For the text-containing cell, return its midpoint in [X, Y] coordinate format. 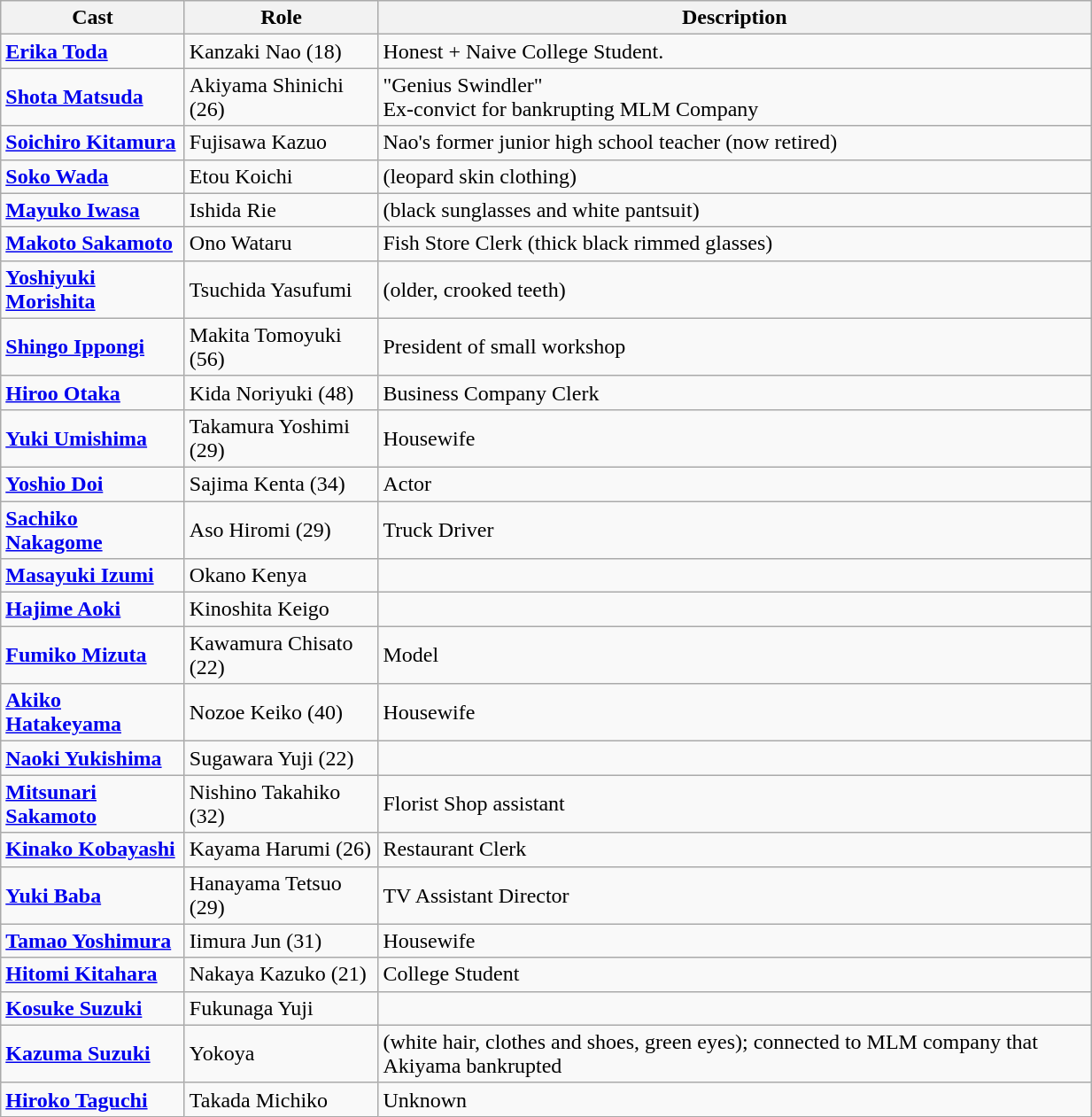
Hanayama Tetsuo (29) [282, 895]
Nozoe Keiko (40) [282, 712]
Hajime Aoki [93, 609]
"Genius Swindler" Ex-convict for bankrupting MLM Company [735, 97]
Cast [93, 18]
Tamao Yoshimura [93, 941]
Kosuke Suzuki [93, 1008]
Role [282, 18]
(leopard skin clothing) [735, 176]
Iimura Jun (31) [282, 941]
Nao's former junior high school teacher (now retired) [735, 143]
Ono Wataru [282, 244]
Erika Toda [93, 51]
Naoki Yukishima [93, 758]
Hiroko Taguchi [93, 1099]
Fujisawa Kazuo [282, 143]
Sajima Kenta (34) [282, 484]
Shota Matsuda [93, 97]
Akiyama Shinichi (26) [282, 97]
Soichiro Kitamura [93, 143]
Okano Kenya [282, 576]
Kayama Harumi (26) [282, 849]
Actor [735, 484]
TV Assistant Director [735, 895]
Florist Shop assistant [735, 804]
Shingo Ippongi [93, 347]
(white hair, clothes and shoes, green eyes); connected to MLM company that Akiyama bankrupted [735, 1054]
Masayuki Izumi [93, 576]
Fumiko Mizuta [93, 655]
Mayuko Iwasa [93, 210]
President of small workshop [735, 347]
Ishida Rie [282, 210]
(older, crooked teeth) [735, 289]
Kida Noriyuki (48) [282, 392]
Truck Driver [735, 530]
(black sunglasses and white pantsuit) [735, 210]
Kazuma Suzuki [93, 1054]
Yoshiyuki Morishita [93, 289]
Yoshio Doi [93, 484]
Aso Hiromi (29) [282, 530]
Nishino Takahiko (32) [282, 804]
Sugawara Yuji (22) [282, 758]
Takamura Yoshimi (29) [282, 438]
Business Company Clerk [735, 392]
Model [735, 655]
Sachiko Nakagome [93, 530]
Fish Store Clerk (thick black rimmed glasses) [735, 244]
Description [735, 18]
Soko Wada [93, 176]
Yuki Baba [93, 895]
Kanzaki Nao (18) [282, 51]
Yokoya [282, 1054]
Nakaya Kazuko (21) [282, 974]
Etou Koichi [282, 176]
Kawamura Chisato (22) [282, 655]
Fukunaga Yuji [282, 1008]
Kinako Kobayashi [93, 849]
Akiko Hatakeyama [93, 712]
Mitsunari Sakamoto [93, 804]
Yuki Umishima [93, 438]
Restaurant Clerk [735, 849]
Hitomi Kitahara [93, 974]
Makita Tomoyuki (56) [282, 347]
Makoto Sakamoto [93, 244]
College Student [735, 974]
Honest + Naive College Student. [735, 51]
Kinoshita Keigo [282, 609]
Hiroo Otaka [93, 392]
Tsuchida Yasufumi [282, 289]
Takada Michiko [282, 1099]
Unknown [735, 1099]
